Provide the [X, Y] coordinate of the cell's center where the given text is located.  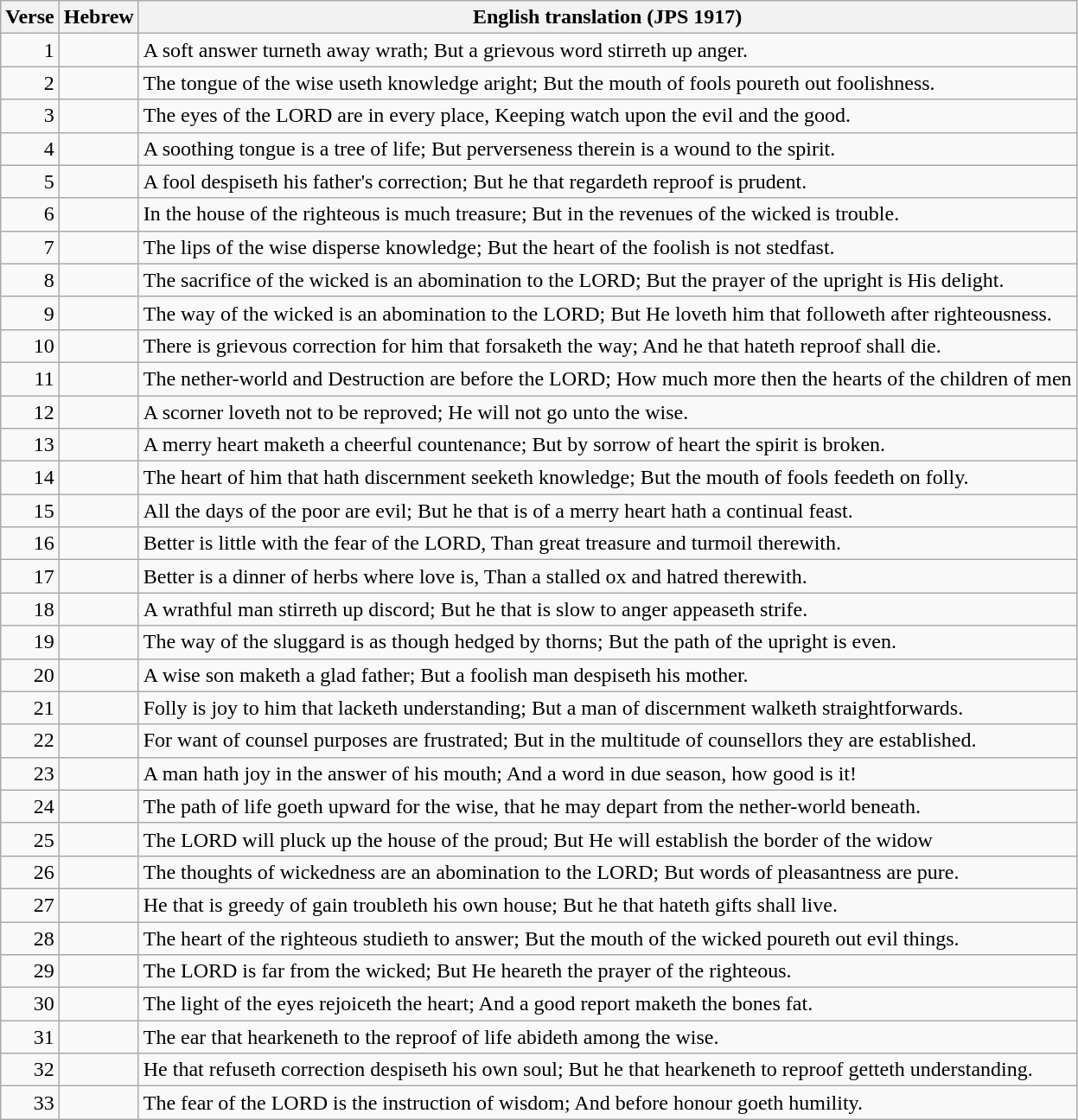
The ear that hearkeneth to the reproof of life abideth among the wise. [607, 1037]
30 [30, 1004]
Verse [30, 17]
31 [30, 1037]
The LORD is far from the wicked; But He heareth the prayer of the righteous. [607, 971]
The thoughts of wickedness are an abomination to the LORD; But words of pleasantness are pure. [607, 872]
11 [30, 379]
In the house of the righteous is much treasure; But in the revenues of the wicked is trouble. [607, 214]
He that refuseth correction despiseth his own soul; But he that hearkeneth to reproof getteth understanding. [607, 1070]
12 [30, 412]
16 [30, 544]
The eyes of the LORD are in every place, Keeping watch upon the evil and the good. [607, 116]
20 [30, 675]
A wrathful man stirreth up discord; But he that is slow to anger appeaseth strife. [607, 609]
The heart of him that hath discernment seeketh knowledge; But the mouth of fools feedeth on folly. [607, 478]
4 [30, 149]
The way of the sluggard is as though hedged by thorns; But the path of the upright is even. [607, 642]
Better is little with the fear of the LORD, Than great treasure and turmoil therewith. [607, 544]
8 [30, 280]
7 [30, 247]
33 [30, 1103]
22 [30, 741]
A scorner loveth not to be reproved; He will not go unto the wise. [607, 412]
25 [30, 839]
A man hath joy in the answer of his mouth; And a word in due season, how good is it! [607, 773]
The sacrifice of the wicked is an abomination to the LORD; But the prayer of the upright is His delight. [607, 280]
32 [30, 1070]
The LORD will pluck up the house of the proud; But He will establish the border of the widow [607, 839]
13 [30, 445]
A wise son maketh a glad father; But a foolish man despiseth his mother. [607, 675]
18 [30, 609]
The path of life goeth upward for the wise, that he may depart from the nether-world beneath. [607, 806]
14 [30, 478]
21 [30, 708]
English translation (JPS 1917) [607, 17]
5 [30, 181]
17 [30, 576]
There is grievous correction for him that forsaketh the way; And he that hateth reproof shall die. [607, 346]
28 [30, 938]
10 [30, 346]
2 [30, 83]
19 [30, 642]
A soothing tongue is a tree of life; But perverseness therein is a wound to the spirit. [607, 149]
All the days of the poor are evil; But he that is of a merry heart hath a continual feast. [607, 511]
15 [30, 511]
29 [30, 971]
The way of the wicked is an abomination to the LORD; But He loveth him that followeth after righteousness. [607, 313]
The light of the eyes rejoiceth the heart; And a good report maketh the bones fat. [607, 1004]
23 [30, 773]
A soft answer turneth away wrath; But a grievous word stirreth up anger. [607, 50]
1 [30, 50]
9 [30, 313]
Folly is joy to him that lacketh understanding; But a man of discernment walketh straightforwards. [607, 708]
The lips of the wise disperse knowledge; But the heart of the foolish is not stedfast. [607, 247]
The fear of the LORD is the instruction of wisdom; And before honour goeth humility. [607, 1103]
A fool despiseth his father's correction; But he that regardeth reproof is prudent. [607, 181]
26 [30, 872]
The heart of the righteous studieth to answer; But the mouth of the wicked poureth out evil things. [607, 938]
Hebrew [99, 17]
24 [30, 806]
For want of counsel purposes are frustrated; But in the multitude of counsellors they are established. [607, 741]
Better is a dinner of herbs where love is, Than a stalled ox and hatred therewith. [607, 576]
3 [30, 116]
The nether-world and Destruction are before the LORD; How much more then the hearts of the children of men [607, 379]
27 [30, 905]
He that is greedy of gain troubleth his own house; But he that hateth gifts shall live. [607, 905]
A merry heart maketh a cheerful countenance; But by sorrow of heart the spirit is broken. [607, 445]
The tongue of the wise useth knowledge aright; But the mouth of fools poureth out foolishness. [607, 83]
6 [30, 214]
